Identify which cell holds the provided text, then report its (x, y) central coordinate. 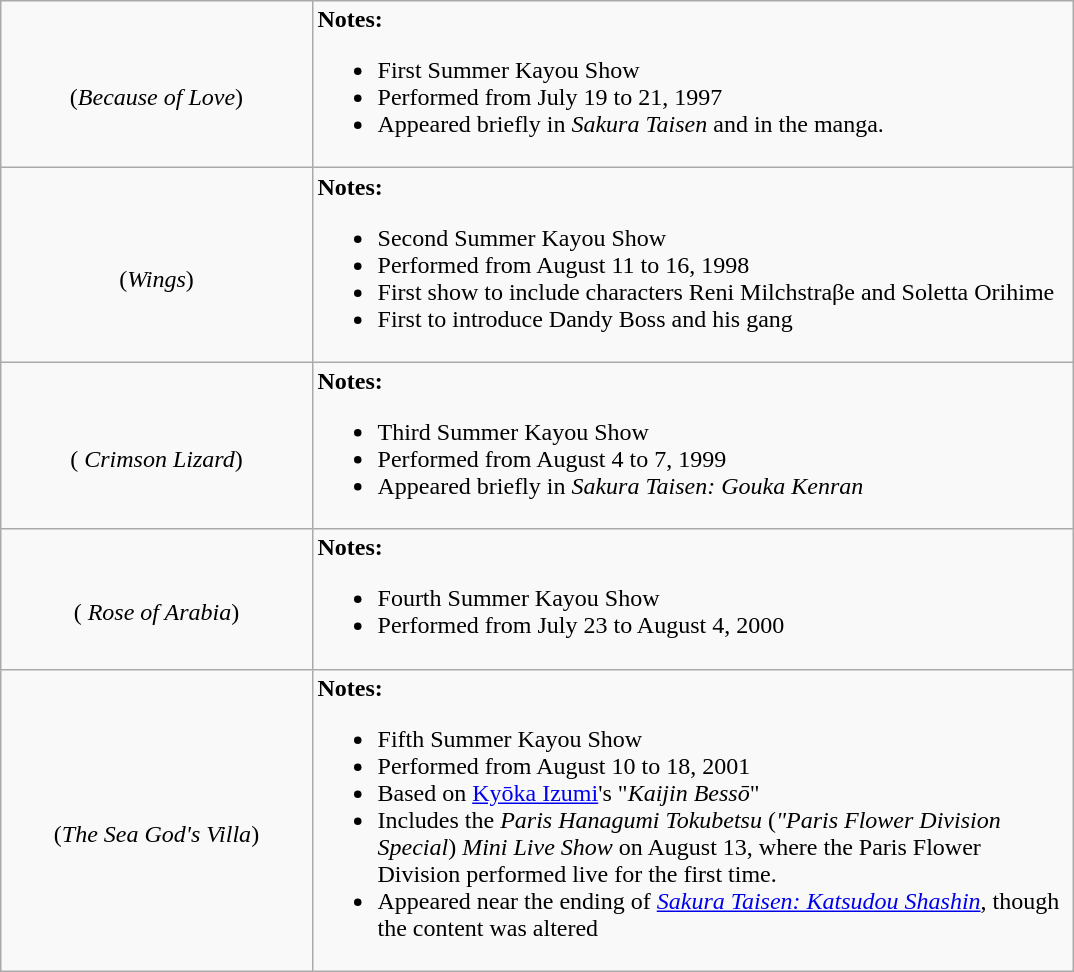
(Because of Love) (156, 84)
Notes:First Summer Kayou ShowPerformed from July 19 to 21, 1997Appeared briefly in Sakura Taisen and in the manga. (692, 84)
(The Sea God's Villa) (156, 820)
( Crimson Lizard) (156, 446)
Notes:Third Summer Kayou ShowPerformed from August 4 to 7, 1999Appeared briefly in Sakura Taisen: Gouka Kenran (692, 446)
(Wings) (156, 265)
Notes:Fourth Summer Kayou ShowPerformed from July 23 to August 4, 2000 (692, 599)
( Rose of Arabia) (156, 599)
